For the text-containing cell, return its midpoint in [x, y] coordinate format. 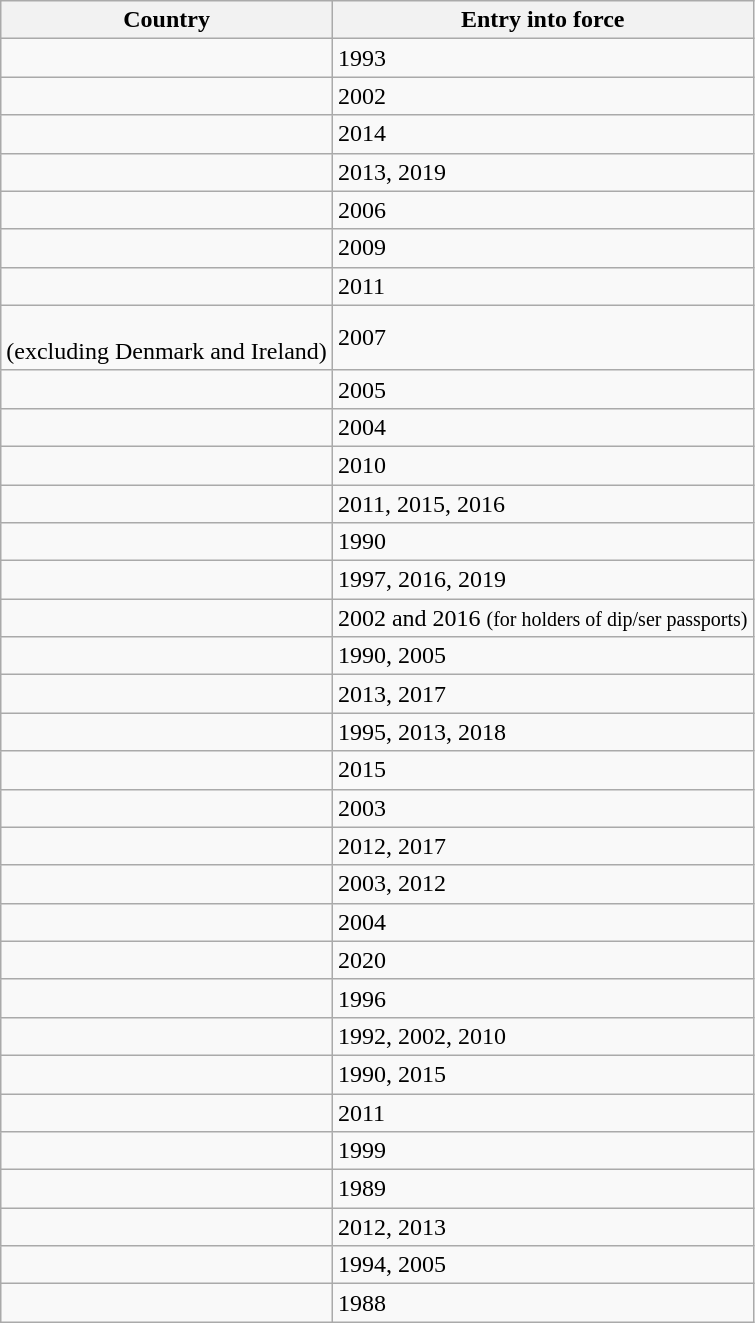
2005 [542, 389]
2009 [542, 248]
2012, 2013 [542, 1227]
2013, 2017 [542, 694]
2002 and 2016 (for holders of dip/ser passports) [542, 618]
2020 [542, 960]
1999 [542, 1151]
1994, 2005 [542, 1265]
2006 [542, 210]
2013, 2019 [542, 172]
2010 [542, 465]
1990, 2005 [542, 656]
1995, 2013, 2018 [542, 732]
1989 [542, 1189]
2015 [542, 770]
1990, 2015 [542, 1074]
1992, 2002, 2010 [542, 1036]
2003 [542, 808]
1988 [542, 1303]
2011, 2015, 2016 [542, 503]
1990 [542, 542]
2003, 2012 [542, 884]
2002 [542, 96]
Country [167, 20]
2012, 2017 [542, 846]
1993 [542, 58]
2014 [542, 134]
1997, 2016, 2019 [542, 580]
(excluding Denmark and Ireland) [167, 338]
2007 [542, 338]
1996 [542, 998]
Entry into force [542, 20]
